Provide the [X, Y] coordinate of the cell's center where the given text is located.  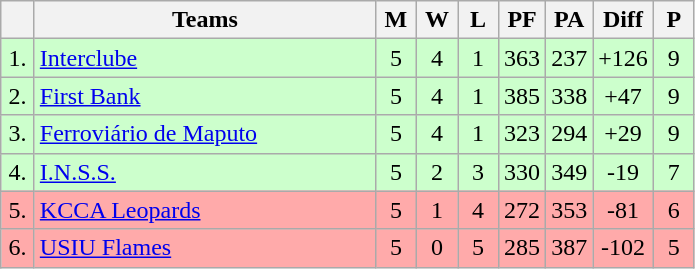
+29 [624, 134]
285 [522, 248]
-19 [624, 172]
3. [18, 134]
294 [570, 134]
Teams [204, 20]
I.N.S.S. [204, 172]
323 [522, 134]
237 [570, 58]
Interclube [204, 58]
PF [522, 20]
6. [18, 248]
L [478, 20]
PA [570, 20]
3 [478, 172]
349 [570, 172]
W [436, 20]
330 [522, 172]
2 [436, 172]
1. [18, 58]
6 [674, 210]
272 [522, 210]
Diff [624, 20]
2. [18, 96]
Ferroviário de Maputo [204, 134]
KCCA Leopards [204, 210]
0 [436, 248]
4. [18, 172]
353 [570, 210]
385 [522, 96]
7 [674, 172]
+126 [624, 58]
+47 [624, 96]
First Bank [204, 96]
USIU Flames [204, 248]
5. [18, 210]
387 [570, 248]
P [674, 20]
-102 [624, 248]
-81 [624, 210]
338 [570, 96]
363 [522, 58]
M [396, 20]
